Search for the cell housing the specified text and yield its (X, Y) center coordinate. 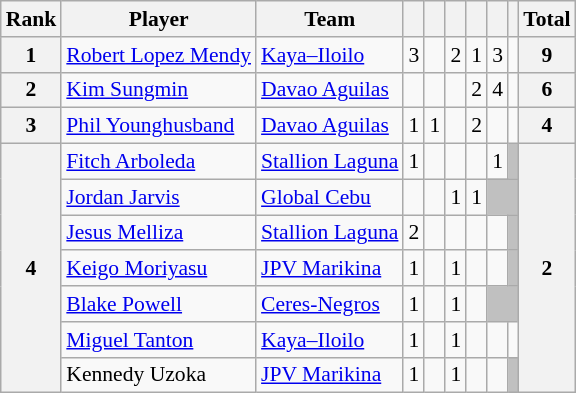
6 (546, 90)
Robert Lopez Mendy (158, 55)
Player (158, 19)
Kennedy Uzoka (158, 375)
Total (546, 19)
9 (546, 55)
Team (330, 19)
Rank (32, 19)
Phil Younghusband (158, 126)
Jesus Melliza (158, 233)
Kim Sungmin (158, 90)
Jordan Jarvis (158, 197)
Global Cebu (330, 197)
Miguel Tanton (158, 340)
Keigo Moriyasu (158, 269)
Blake Powell (158, 304)
Fitch Arboleda (158, 162)
Ceres-Negros (330, 304)
